Locate the cell with the specified text and output its (X, Y) center coordinate. 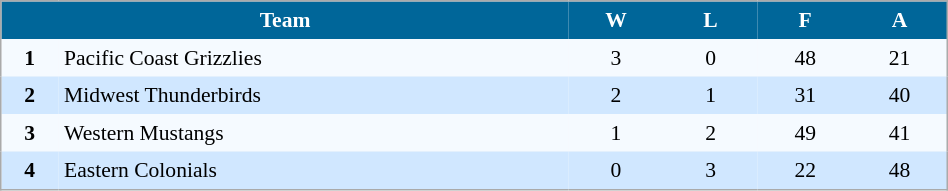
Pacific Coast Grizzlies (314, 58)
40 (900, 95)
W (616, 20)
Western Mustangs (314, 133)
22 (806, 171)
L (710, 20)
Midwest Thunderbirds (314, 95)
A (900, 20)
49 (806, 133)
Eastern Colonials (314, 171)
41 (900, 133)
F (806, 20)
Team (285, 20)
4 (30, 171)
21 (900, 58)
31 (806, 95)
